Output the (X, Y) coordinate of the center of the cell containing the given text.  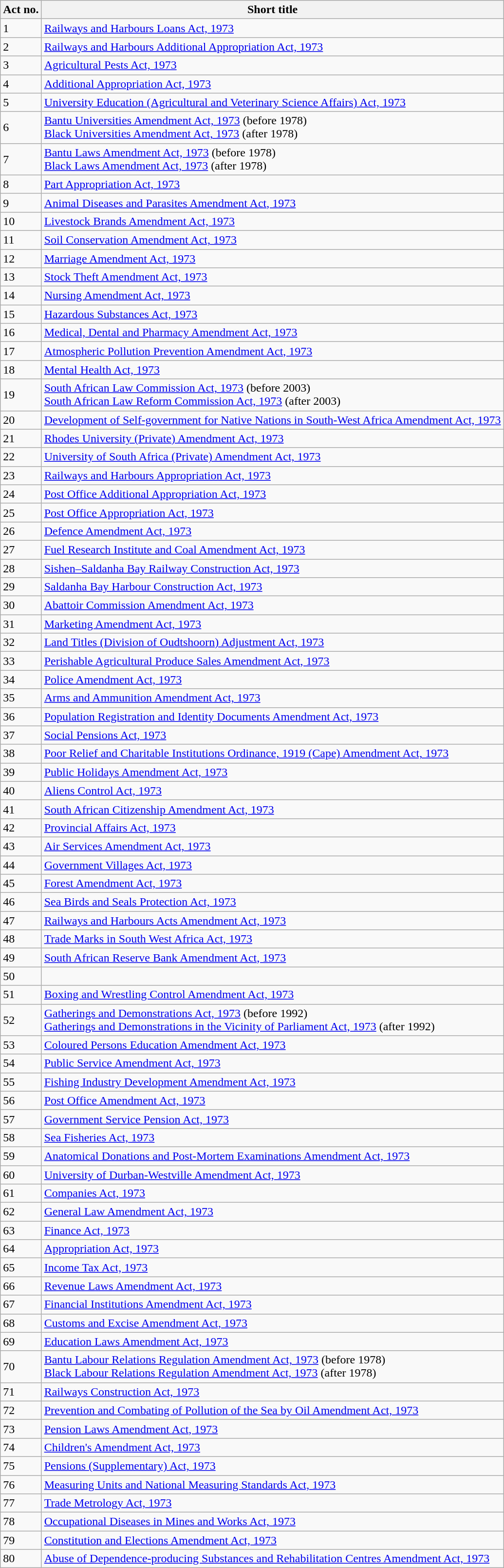
24 (21, 494)
Land Titles (Division of Oudtshoorn) Adjustment Act, 1973 (273, 642)
Nursing Amendment Act, 1973 (273, 296)
76 (21, 1484)
27 (21, 549)
South African Reserve Bank Amendment Act, 1973 (273, 958)
Coloured Persons Education Amendment Act, 1973 (273, 1045)
Sishen–Saldanha Bay Railway Construction Act, 1973 (273, 568)
South African Law Commission Act, 1973 (before 2003) South African Law Reform Commission Act, 1973 (after 2003) (273, 395)
Poor Relief and Charitable Institutions Ordinance, 1919 (Cape) Amendment Act, 1973 (273, 754)
Government Villages Act, 1973 (273, 865)
Medical, Dental and Pharmacy Amendment Act, 1973 (273, 333)
Fishing Industry Development Amendment Act, 1973 (273, 1082)
41 (21, 809)
Provincial Affairs Act, 1973 (273, 828)
University of Durban-Westville Amendment Act, 1973 (273, 1174)
Defence Amendment Act, 1973 (273, 531)
Part Appropriation Act, 1973 (273, 184)
Measuring Units and National Measuring Standards Act, 1973 (273, 1484)
Revenue Laws Amendment Act, 1973 (273, 1286)
17 (21, 351)
10 (21, 221)
Sea Fisheries Act, 1973 (273, 1137)
Appropriation Act, 1973 (273, 1249)
54 (21, 1063)
Sea Birds and Seals Protection Act, 1973 (273, 902)
University of South Africa (Private) Amendment Act, 1973 (273, 457)
Air Services Amendment Act, 1973 (273, 846)
16 (21, 333)
53 (21, 1045)
64 (21, 1249)
35 (21, 698)
Saldanha Bay Harbour Construction Act, 1973 (273, 587)
23 (21, 475)
Public Service Amendment Act, 1973 (273, 1063)
32 (21, 642)
47 (21, 921)
48 (21, 939)
42 (21, 828)
Mental Health Act, 1973 (273, 370)
19 (21, 395)
Boxing and Wrestling Control Amendment Act, 1973 (273, 995)
49 (21, 958)
Atmospheric Pollution Prevention Amendment Act, 1973 (273, 351)
38 (21, 754)
Railways and Harbours Additional Appropriation Act, 1973 (273, 47)
7 (21, 159)
4 (21, 84)
18 (21, 370)
Hazardous Substances Act, 1973 (273, 314)
62 (21, 1212)
75 (21, 1466)
61 (21, 1193)
72 (21, 1410)
65 (21, 1267)
33 (21, 661)
13 (21, 277)
37 (21, 735)
Animal Diseases and Parasites Amendment Act, 1973 (273, 203)
11 (21, 240)
78 (21, 1522)
Government Service Pension Act, 1973 (273, 1119)
50 (21, 976)
South African Citizenship Amendment Act, 1973 (273, 809)
44 (21, 865)
31 (21, 624)
Post Office Amendment Act, 1973 (273, 1100)
Railways and Harbours Appropriation Act, 1973 (273, 475)
Bantu Labour Relations Regulation Amendment Act, 1973 (before 1978) Black Labour Relations Regulation Amendment Act, 1973 (after 1978) (273, 1367)
69 (21, 1341)
39 (21, 772)
Pensions (Supplementary) Act, 1973 (273, 1466)
57 (21, 1119)
15 (21, 314)
67 (21, 1304)
Agricultural Pests Act, 1973 (273, 65)
Railways and Harbours Loans Act, 1973 (273, 28)
Arms and Ammunition Amendment Act, 1973 (273, 698)
43 (21, 846)
28 (21, 568)
Marriage Amendment Act, 1973 (273, 259)
Perishable Agricultural Produce Sales Amendment Act, 1973 (273, 661)
Police Amendment Act, 1973 (273, 680)
1 (21, 28)
71 (21, 1392)
Population Registration and Identity Documents Amendment Act, 1973 (273, 717)
Post Office Appropriation Act, 1973 (273, 512)
Forest Amendment Act, 1973 (273, 884)
6 (21, 128)
Act no. (21, 10)
68 (21, 1323)
Companies Act, 1973 (273, 1193)
63 (21, 1230)
3 (21, 65)
Trade Marks in South West Africa Act, 1973 (273, 939)
Short title (273, 10)
25 (21, 512)
5 (21, 102)
36 (21, 717)
Prevention and Combating of Pollution of the Sea by Oil Amendment Act, 1973 (273, 1410)
52 (21, 1020)
9 (21, 203)
8 (21, 184)
Railways and Harbours Acts Amendment Act, 1973 (273, 921)
Finance Act, 1973 (273, 1230)
Soil Conservation Amendment Act, 1973 (273, 240)
Fuel Research Institute and Coal Amendment Act, 1973 (273, 549)
Bantu Laws Amendment Act, 1973 (before 1978) Black Laws Amendment Act, 1973 (after 1978) (273, 159)
Additional Appropriation Act, 1973 (273, 84)
General Law Amendment Act, 1973 (273, 1212)
Children's Amendment Act, 1973 (273, 1447)
30 (21, 605)
56 (21, 1100)
66 (21, 1286)
51 (21, 995)
60 (21, 1174)
77 (21, 1503)
Bantu Universities Amendment Act, 1973 (before 1978) Black Universities Amendment Act, 1973 (after 1978) (273, 128)
Anatomical Donations and Post-Mortem Examinations Amendment Act, 1973 (273, 1156)
Post Office Additional Appropriation Act, 1973 (273, 494)
Abuse of Dependence-producing Substances and Rehabilitation Centres Amendment Act, 1973 (273, 1559)
73 (21, 1429)
58 (21, 1137)
Railways Construction Act, 1973 (273, 1392)
80 (21, 1559)
59 (21, 1156)
79 (21, 1540)
34 (21, 680)
40 (21, 791)
22 (21, 457)
55 (21, 1082)
Occupational Diseases in Mines and Works Act, 1973 (273, 1522)
29 (21, 587)
Gatherings and Demonstrations Act, 1973 (before 1992) Gatherings and Demonstrations in the Vicinity of Parliament Act, 1973 (after 1992) (273, 1020)
Development of Self-government for Native Nations in South-West Africa Amendment Act, 1973 (273, 420)
46 (21, 902)
Constitution and Elections Amendment Act, 1973 (273, 1540)
26 (21, 531)
Stock Theft Amendment Act, 1973 (273, 277)
Education Laws Amendment Act, 1973 (273, 1341)
70 (21, 1367)
21 (21, 438)
Social Pensions Act, 1973 (273, 735)
Public Holidays Amendment Act, 1973 (273, 772)
20 (21, 420)
Financial Institutions Amendment Act, 1973 (273, 1304)
45 (21, 884)
Marketing Amendment Act, 1973 (273, 624)
14 (21, 296)
Income Tax Act, 1973 (273, 1267)
12 (21, 259)
Abattoir Commission Amendment Act, 1973 (273, 605)
2 (21, 47)
Customs and Excise Amendment Act, 1973 (273, 1323)
University Education (Agricultural and Veterinary Science Affairs) Act, 1973 (273, 102)
Aliens Control Act, 1973 (273, 791)
Livestock Brands Amendment Act, 1973 (273, 221)
Pension Laws Amendment Act, 1973 (273, 1429)
Trade Metrology Act, 1973 (273, 1503)
74 (21, 1447)
Rhodes University (Private) Amendment Act, 1973 (273, 438)
